Provide the [X, Y] coordinate of the cell's center where the given text is located.  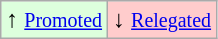
↑ Promoted [54, 20]
↓ Relegated [162, 20]
